For the text-containing cell, return its midpoint in (x, y) coordinate format. 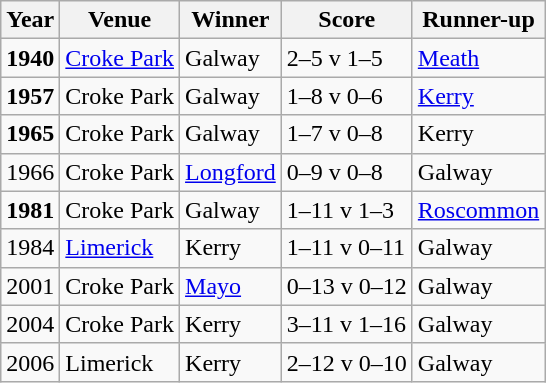
1–8 v 0–6 (346, 96)
Longford (231, 172)
2006 (30, 362)
1965 (30, 134)
1984 (30, 248)
Roscommon (478, 210)
Year (30, 20)
0–13 v 0–12 (346, 286)
1–11 v 1–3 (346, 210)
Runner-up (478, 20)
2–5 v 1–5 (346, 58)
1–11 v 0–11 (346, 248)
1966 (30, 172)
3–11 v 1–16 (346, 324)
Venue (120, 20)
1–7 v 0–8 (346, 134)
Mayo (231, 286)
1940 (30, 58)
0–9 v 0–8 (346, 172)
Winner (231, 20)
2001 (30, 286)
Score (346, 20)
1981 (30, 210)
1957 (30, 96)
2–12 v 0–10 (346, 362)
Meath (478, 58)
2004 (30, 324)
